Locate the cell with the specified text and output its [x, y] center coordinate. 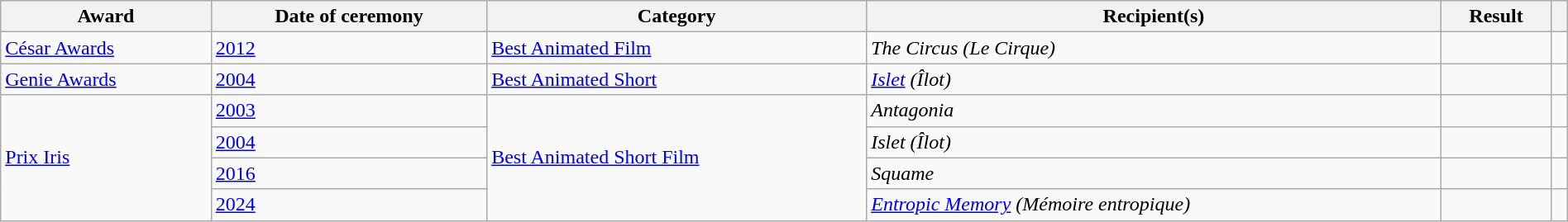
Date of ceremony [349, 17]
Prix Iris [106, 158]
Squame [1154, 173]
2003 [349, 111]
Entropic Memory (Mémoire entropique) [1154, 205]
César Awards [106, 48]
Best Animated Short Film [676, 158]
The Circus (Le Cirque) [1154, 48]
2024 [349, 205]
Recipient(s) [1154, 17]
Category [676, 17]
Genie Awards [106, 79]
Result [1496, 17]
Best Animated Short [676, 79]
Best Animated Film [676, 48]
2012 [349, 48]
2016 [349, 173]
Antagonia [1154, 111]
Award [106, 17]
